Search for the cell housing the specified text and yield its [x, y] center coordinate. 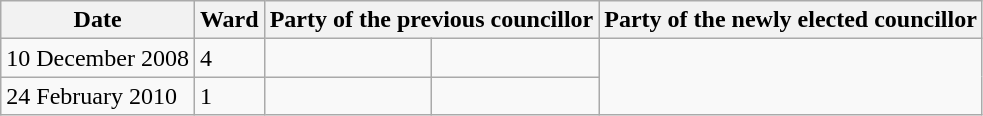
10 December 2008 [98, 58]
Party of the previous councillor [432, 20]
Date [98, 20]
Party of the newly elected councillor [791, 20]
4 [229, 58]
Ward [229, 20]
1 [229, 96]
24 February 2010 [98, 96]
